Locate the cell with the specified text and output its [X, Y] center coordinate. 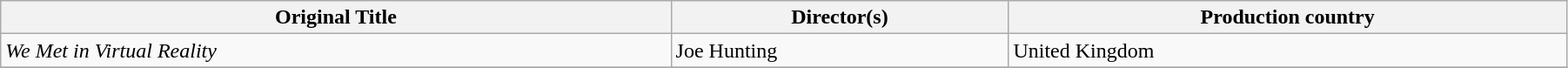
United Kingdom [1288, 51]
Joe Hunting [840, 51]
We Met in Virtual Reality [336, 51]
Original Title [336, 17]
Director(s) [840, 17]
Production country [1288, 17]
